Pinpoint the cell where the given text exists, returning its (x, y) midpoint coordinate. 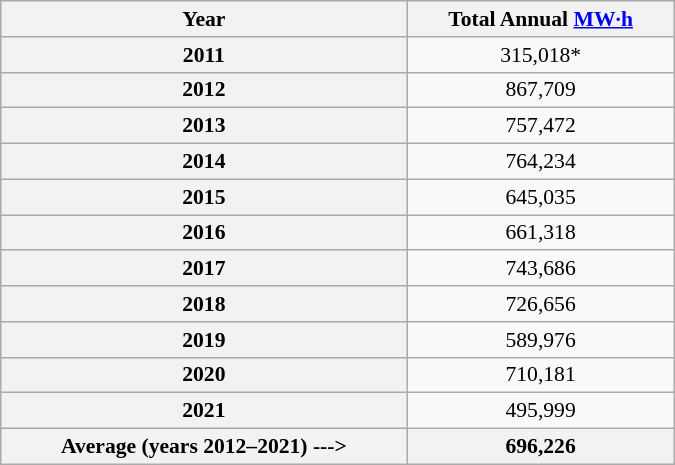
645,035 (540, 197)
2021 (204, 411)
2017 (204, 269)
2014 (204, 162)
Total Annual MW·h (540, 19)
589,976 (540, 340)
743,686 (540, 269)
2018 (204, 304)
757,472 (540, 126)
2020 (204, 375)
696,226 (540, 447)
315,018* (540, 55)
Year (204, 19)
2013 (204, 126)
764,234 (540, 162)
495,999 (540, 411)
Average (years 2012–2021) ---> (204, 447)
2016 (204, 233)
867,709 (540, 90)
2019 (204, 340)
726,656 (540, 304)
2012 (204, 90)
661,318 (540, 233)
710,181 (540, 375)
2011 (204, 55)
2015 (204, 197)
